Detect which cell encompasses the target text, then output its (x, y) center coordinate. 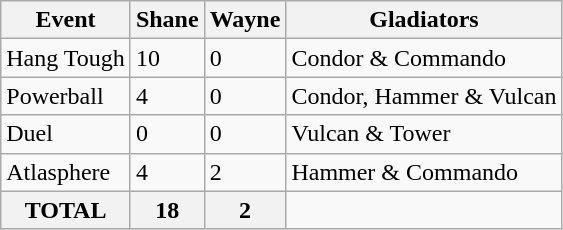
Atlasphere (66, 172)
Condor & Commando (424, 58)
Wayne (245, 20)
Hammer & Commando (424, 172)
Vulcan & Tower (424, 134)
10 (167, 58)
TOTAL (66, 210)
Event (66, 20)
Gladiators (424, 20)
18 (167, 210)
Condor, Hammer & Vulcan (424, 96)
Hang Tough (66, 58)
Duel (66, 134)
Powerball (66, 96)
Shane (167, 20)
